Determine the [X, Y] coordinate at the center of the cell enclosing the given text.  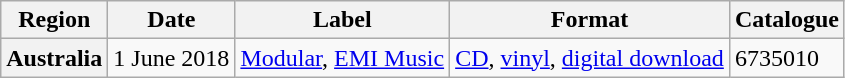
1 June 2018 [172, 58]
Modular, EMI Music [342, 58]
6735010 [786, 58]
Region [54, 20]
Label [342, 20]
CD, vinyl, digital download [590, 58]
Catalogue [786, 20]
Format [590, 20]
Australia [54, 58]
Date [172, 20]
